Output the (x, y) coordinate of the center of the cell containing the given text.  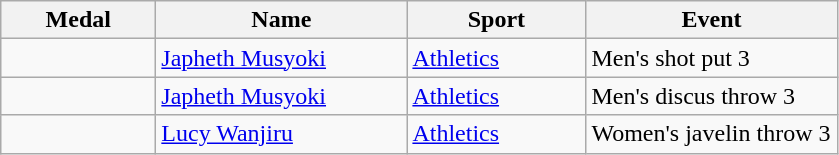
Women's javelin throw 3 (712, 134)
Name (282, 20)
Men's shot put 3 (712, 58)
Event (712, 20)
Sport (496, 20)
Lucy Wanjiru (282, 134)
Men's discus throw 3 (712, 96)
Medal (78, 20)
